Output the [X, Y] coordinate of the center of the cell containing the given text.  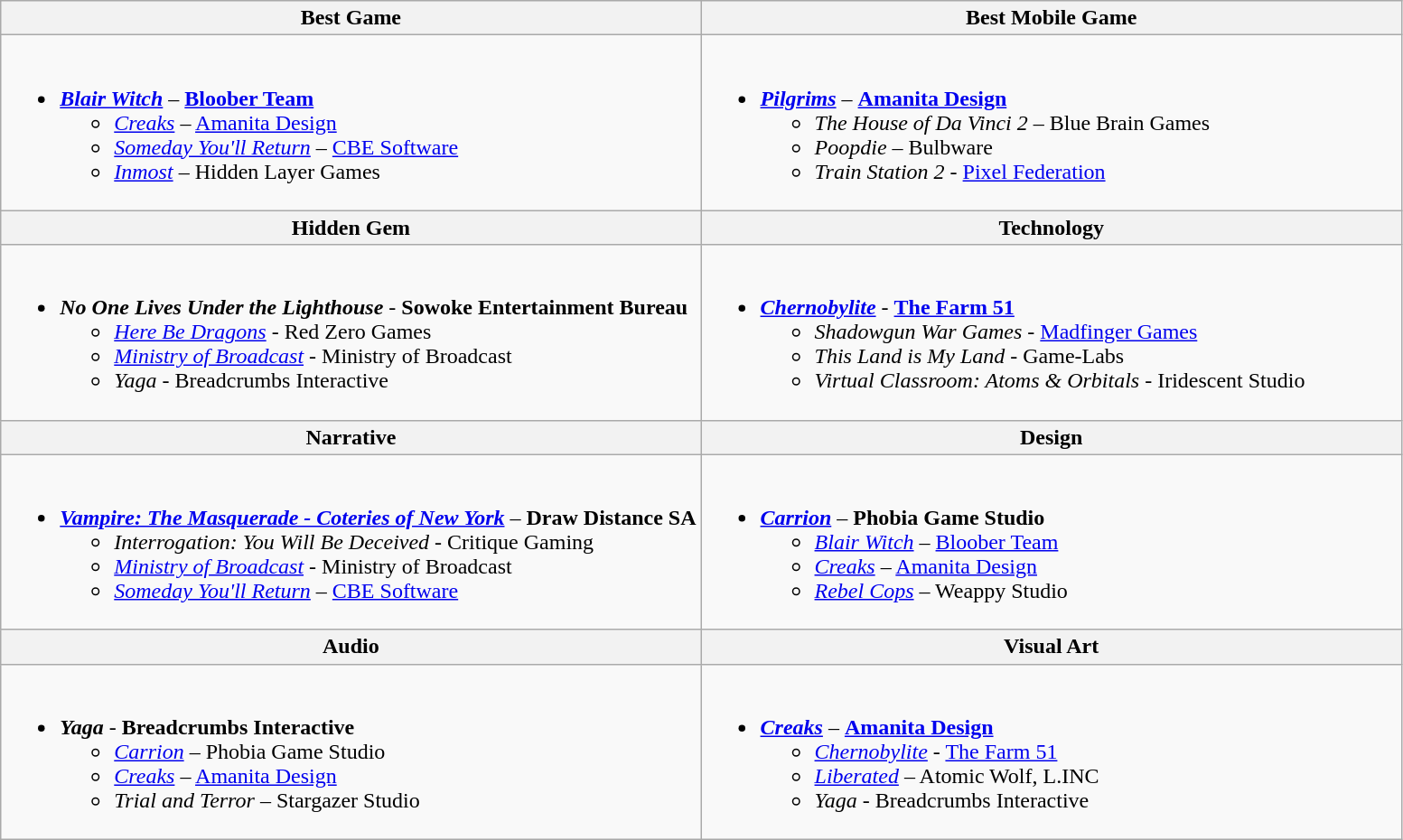
Blair Witch – Bloober Team Creaks – Amanita Design Someday You'll Return – CBE Software Inmost – Hidden Layer Games [351, 123]
Best Mobile Game [1052, 18]
Carrion – Phobia Game Studio Blair Witch – Bloober Team Creaks – Amanita Design Rebel Cops – Weappy Studio [1052, 542]
Narrative [351, 437]
Creaks – Amanita Design Chernobylite - The Farm 51 Liberated – Atomic Wolf, L.INC Yaga - Breadcrumbs Interactive [1052, 751]
Visual Art [1052, 647]
Pilgrims – Amanita Design The House of Da Vinci 2 – Blue Brain Games Poopdie – Bulbware Train Station 2 - Pixel Federation [1052, 123]
Best Game [351, 18]
Design [1052, 437]
Yaga - Breadcrumbs Interactive Carrion – Phobia Game Studio Creaks – Amanita Design Trial and Terror – Stargazer Studio [351, 751]
Hidden Gem [351, 228]
Audio [351, 647]
Technology [1052, 228]
